Return [X, Y] of the center of cell containing provided text 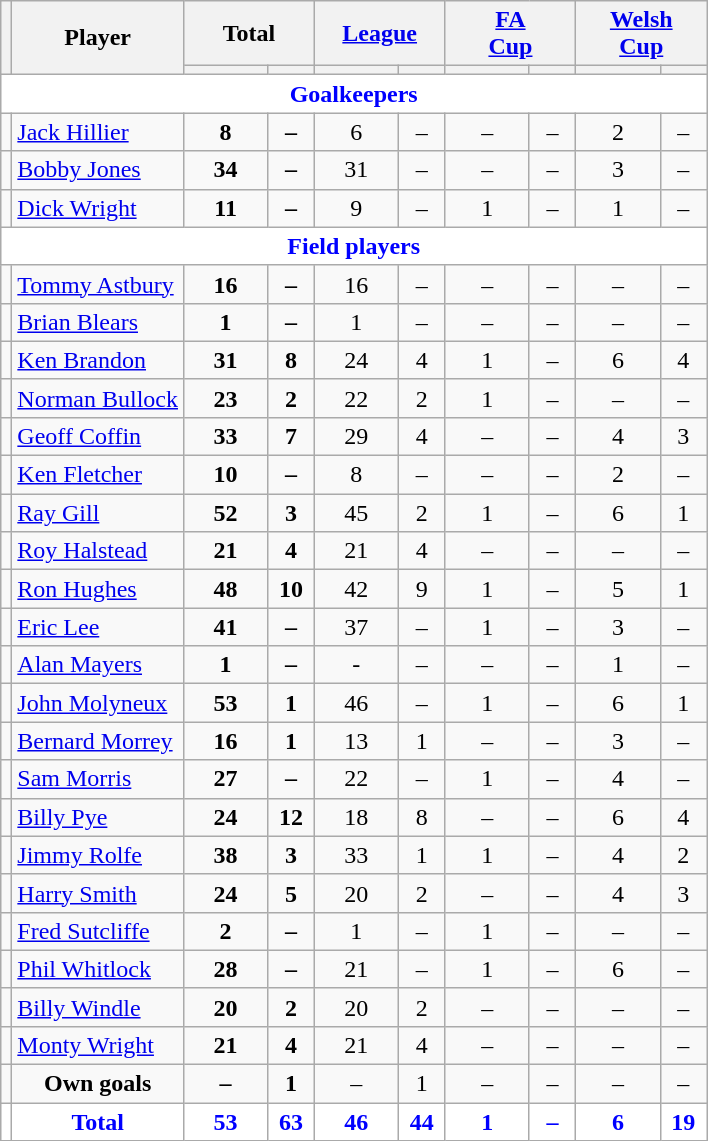
Tommy Astbury [98, 284]
37 [356, 627]
42 [356, 589]
63 [292, 1122]
League [380, 34]
Harry Smith [98, 893]
23 [226, 398]
28 [226, 969]
- [356, 665]
Ken Fletcher [98, 475]
Bernard Morrey [98, 741]
Roy Halstead [98, 551]
Ray Gill [98, 513]
48 [226, 589]
Alan Mayers [98, 665]
WelshCup [642, 34]
John Molyneux [98, 703]
Dick Wright [98, 208]
Field players [354, 246]
11 [226, 208]
Billy Pye [98, 817]
45 [356, 513]
Eric Lee [98, 627]
41 [226, 627]
Jimmy Rolfe [98, 855]
12 [292, 817]
Phil Whitlock [98, 969]
29 [356, 437]
Sam Morris [98, 779]
FACup [510, 34]
Ron Hughes [98, 589]
Bobby Jones [98, 170]
34 [226, 170]
Own goals [98, 1084]
Ken Brandon [98, 360]
Fred Sutcliffe [98, 931]
Player [98, 38]
Goalkeepers [354, 94]
19 [684, 1122]
Brian Blears [98, 322]
7 [292, 437]
Geoff Coffin [98, 437]
38 [226, 855]
Monty Wright [98, 1046]
Norman Bullock [98, 398]
Jack Hillier [98, 132]
44 [422, 1122]
18 [356, 817]
27 [226, 779]
13 [356, 741]
52 [226, 513]
Billy Windle [98, 1007]
